Locate the cell with the specified text and output its (X, Y) center coordinate. 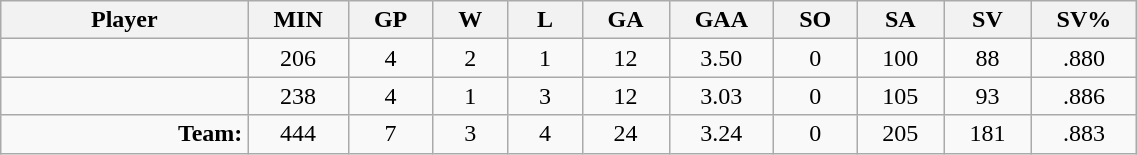
7 (390, 134)
.886 (1084, 96)
93 (988, 96)
Team: (124, 134)
SA (900, 20)
Player (124, 20)
205 (900, 134)
MIN (298, 20)
3.03 (721, 96)
GAA (721, 20)
3.50 (721, 58)
L (545, 20)
105 (900, 96)
GP (390, 20)
SV (988, 20)
2 (470, 58)
444 (298, 134)
GA (626, 20)
100 (900, 58)
.880 (1084, 58)
206 (298, 58)
SV% (1084, 20)
W (470, 20)
181 (988, 134)
88 (988, 58)
.883 (1084, 134)
238 (298, 96)
24 (626, 134)
SO (816, 20)
3.24 (721, 134)
